Pinpoint the cell where the given text exists, returning its (x, y) midpoint coordinate. 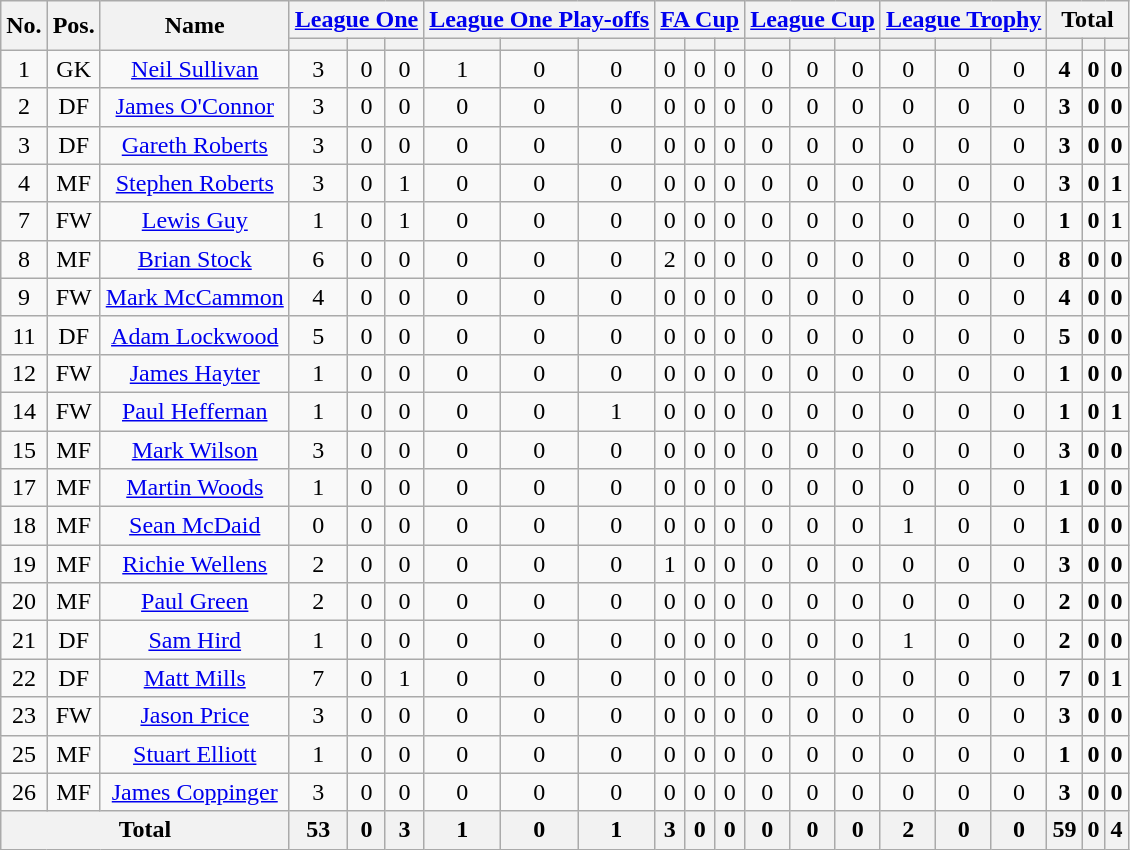
No. (24, 26)
12 (24, 373)
Name (194, 26)
Richie Wellens (194, 564)
17 (24, 488)
6 (318, 259)
League One (356, 20)
Brian Stock (194, 259)
20 (24, 602)
11 (24, 335)
25 (24, 754)
James Hayter (194, 373)
15 (24, 449)
23 (24, 716)
FA Cup (700, 20)
Stephen Roberts (194, 183)
22 (24, 678)
Adam Lockwood (194, 335)
Sean McDaid (194, 526)
14 (24, 411)
League Trophy (963, 20)
Mark Wilson (194, 449)
Paul Green (194, 602)
Matt Mills (194, 678)
18 (24, 526)
Mark McCammon (194, 297)
Neil Sullivan (194, 69)
League One Play-offs (540, 20)
Jason Price (194, 716)
Gareth Roberts (194, 145)
Lewis Guy (194, 221)
19 (24, 564)
21 (24, 640)
Pos. (74, 26)
GK (74, 69)
League Cup (813, 20)
Sam Hird (194, 640)
Stuart Elliott (194, 754)
53 (318, 830)
Martin Woods (194, 488)
Paul Heffernan (194, 411)
James Coppinger (194, 792)
James O'Connor (194, 107)
9 (24, 297)
26 (24, 792)
59 (1064, 830)
